Identify which cell holds the provided text, then report its (X, Y) central coordinate. 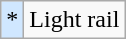
Light rail (74, 20)
* (12, 20)
